For the text-containing cell, return its midpoint in (x, y) coordinate format. 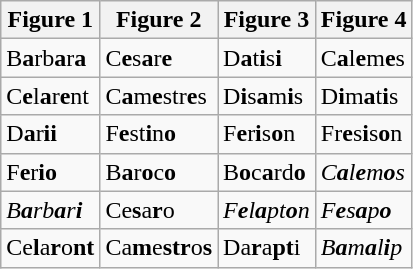
Cesaro (159, 210)
Calemes (364, 58)
Figure 3 (267, 20)
Barbara (50, 58)
Ferison (267, 134)
Felapton (267, 210)
Dimatis (364, 96)
Figure 2 (159, 20)
Datisi (267, 58)
Darii (50, 134)
Celaront (50, 248)
Festino (159, 134)
Figure 4 (364, 20)
Bamalip (364, 248)
Disamis (267, 96)
Fresison (364, 134)
Camestres (159, 96)
Figure 1 (50, 20)
Celarent (50, 96)
Ferio (50, 172)
Barbari (50, 210)
Camestros (159, 248)
Baroco (159, 172)
Bocardo (267, 172)
Darapti (267, 248)
Calemos (364, 172)
Cesare (159, 58)
Fesapo (364, 210)
